Find where the given text appears and provide that cell's center as (x, y) coordinate. 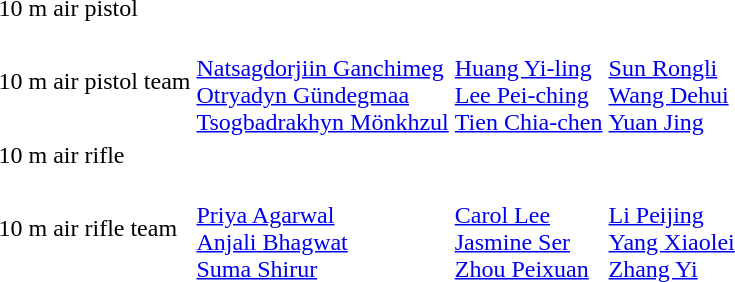
Huang Yi-lingLee Pei-chingTien Chia-chen (528, 82)
Natsagdorjiin GanchimegOtryadyn GündegmaaTsogbadrakhyn Mönkhzul (322, 82)
